Return the (x, y) coordinate for the center point of the cell that contains the specified text.  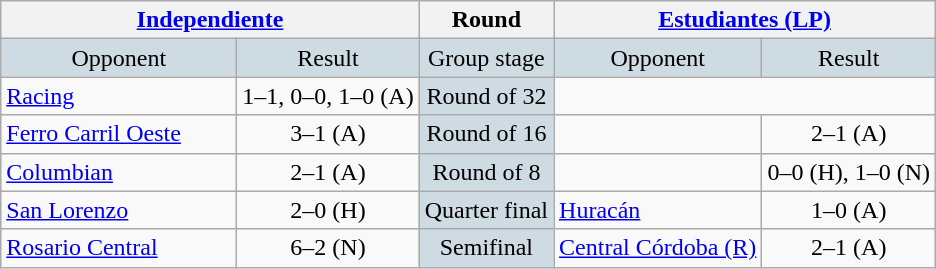
Columbian (119, 172)
Group stage (486, 58)
Round of 32 (486, 96)
0–0 (H), 1–0 (N) (849, 172)
Round of 8 (486, 172)
Central Córdoba (R) (658, 248)
San Lorenzo (119, 210)
Quarter final (486, 210)
Estudiantes (LP) (745, 20)
1–1, 0–0, 1–0 (A) (328, 96)
Racing (119, 96)
Semifinal (486, 248)
Rosario Central (119, 248)
3–1 (A) (328, 134)
Ferro Carril Oeste (119, 134)
Independiente (210, 20)
6–2 (N) (328, 248)
Round (486, 20)
Huracán (658, 210)
Round of 16 (486, 134)
1–0 (A) (849, 210)
2–0 (H) (328, 210)
